Extract the (X, Y) coordinate from the center of the cell holding the provided text.  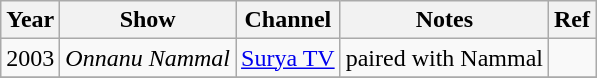
Onnanu Nammal (148, 58)
Year (30, 20)
Notes (444, 20)
2003 (30, 58)
Ref (572, 20)
Channel (288, 20)
Show (148, 20)
paired with Nammal (444, 58)
Surya TV (288, 58)
